Scan for the cell matching the given text and deliver its [X, Y] coordinate at center. 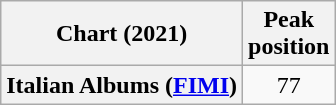
Chart (2021) [122, 34]
Italian Albums (FIMI) [122, 85]
Peakposition [289, 34]
77 [289, 85]
